Identify which cell holds the provided text, then report its (x, y) central coordinate. 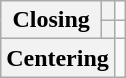
Centering (58, 58)
Closing (52, 20)
